For the text-containing cell, return its midpoint in (X, Y) coordinate format. 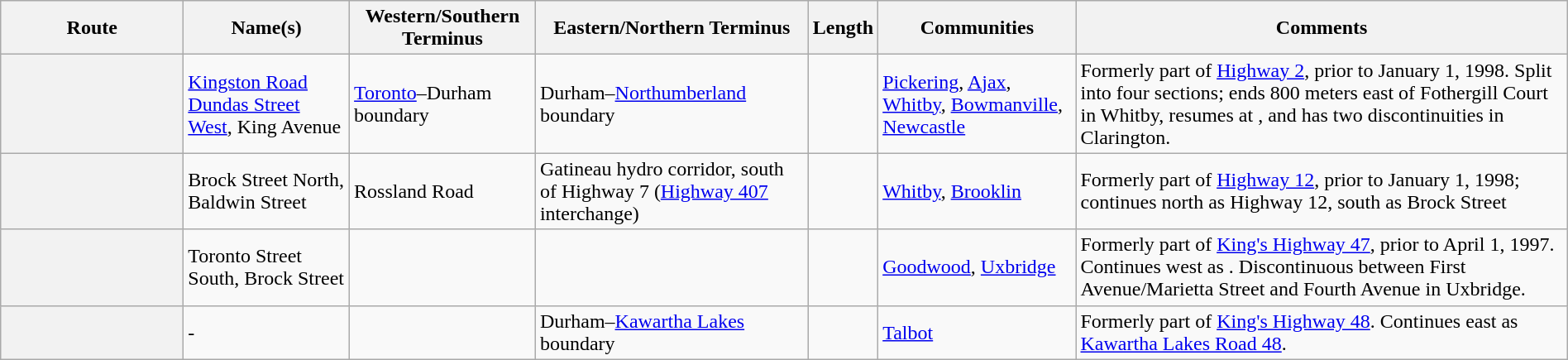
Formerly part of King's Highway 48. Continues east as Kawartha Lakes Road 48. (1322, 333)
Western/Southern Terminus (443, 28)
Rossland Road (443, 191)
Goodwood, Uxbridge (978, 267)
Communities (978, 28)
Toronto–Durham boundary (443, 104)
Talbot (978, 333)
Toronto Street South, Brock Street (266, 267)
Gatineau hydro corridor, south of Highway 7 (Highway 407 interchange) (672, 191)
Durham–Northumberland boundary (672, 104)
Comments (1322, 28)
Whitby, Brooklin (978, 191)
Eastern/Northern Terminus (672, 28)
Name(s) (266, 28)
Formerly part of Highway 12, prior to January 1, 1998; continues north as Highway 12, south as Brock Street (1322, 191)
Durham–Kawartha Lakes boundary (672, 333)
Brock Street North, Baldwin Street (266, 191)
- (266, 333)
Kingston Road Dundas Street West, King Avenue (266, 104)
Pickering, Ajax, Whitby, Bowmanville, Newcastle (978, 104)
Length (843, 28)
Route (93, 28)
